Return the (x, y) coordinate for the center point of the cell that contains the specified text.  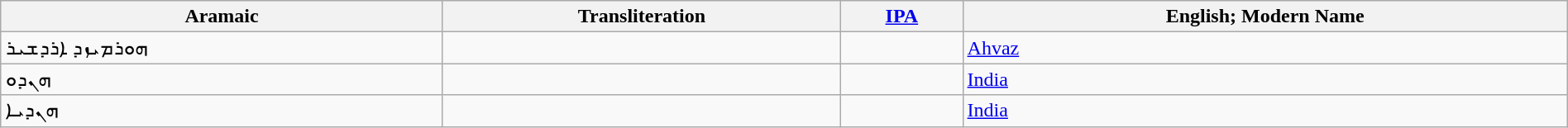
ܗܢܕܘ (222, 79)
Ahvaz (1265, 48)
ܗܢܕܝܐ (222, 111)
IPA (901, 17)
English; Modern Name (1265, 17)
Transliteration (642, 17)
ܗܘܪܡܝܙܕ ܐܪܕܫܝܪ (222, 48)
Aramaic (222, 17)
